Extract the (X, Y) coordinate from the center of the cell holding the provided text.  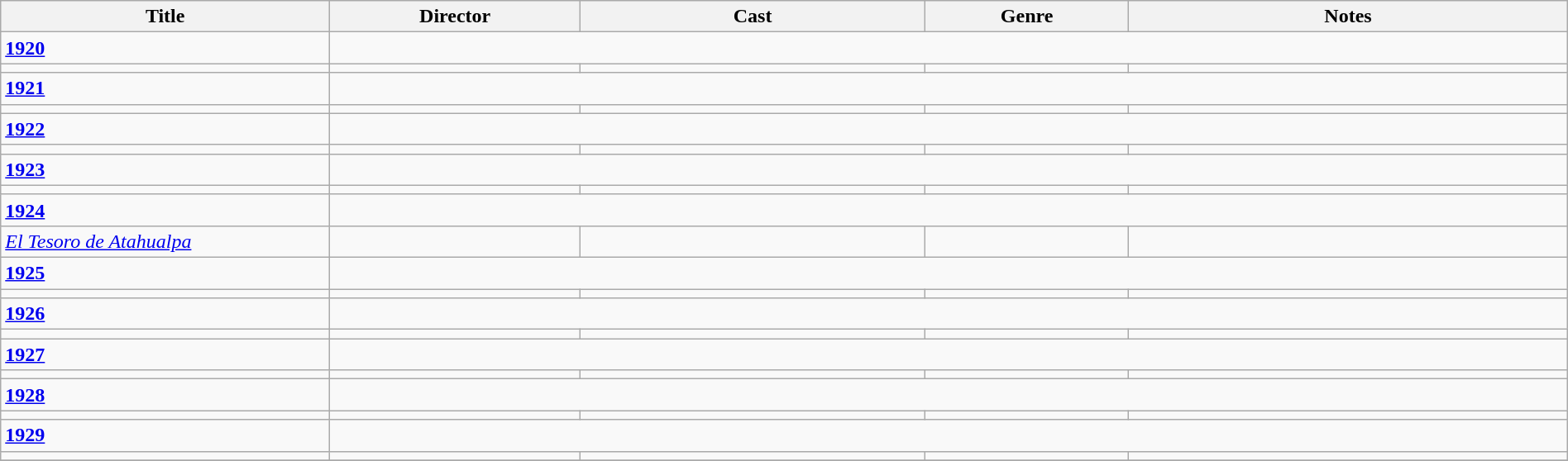
1924 (165, 210)
Genre (1026, 17)
1922 (165, 129)
Director (455, 17)
1927 (165, 354)
Cast (753, 17)
1928 (165, 395)
1920 (165, 48)
Title (165, 17)
1923 (165, 169)
1921 (165, 88)
1929 (165, 435)
1925 (165, 273)
El Tesoro de Atahualpa (165, 241)
Notes (1348, 17)
1926 (165, 314)
